Output the [x, y] coordinate of the center of the cell containing the given text.  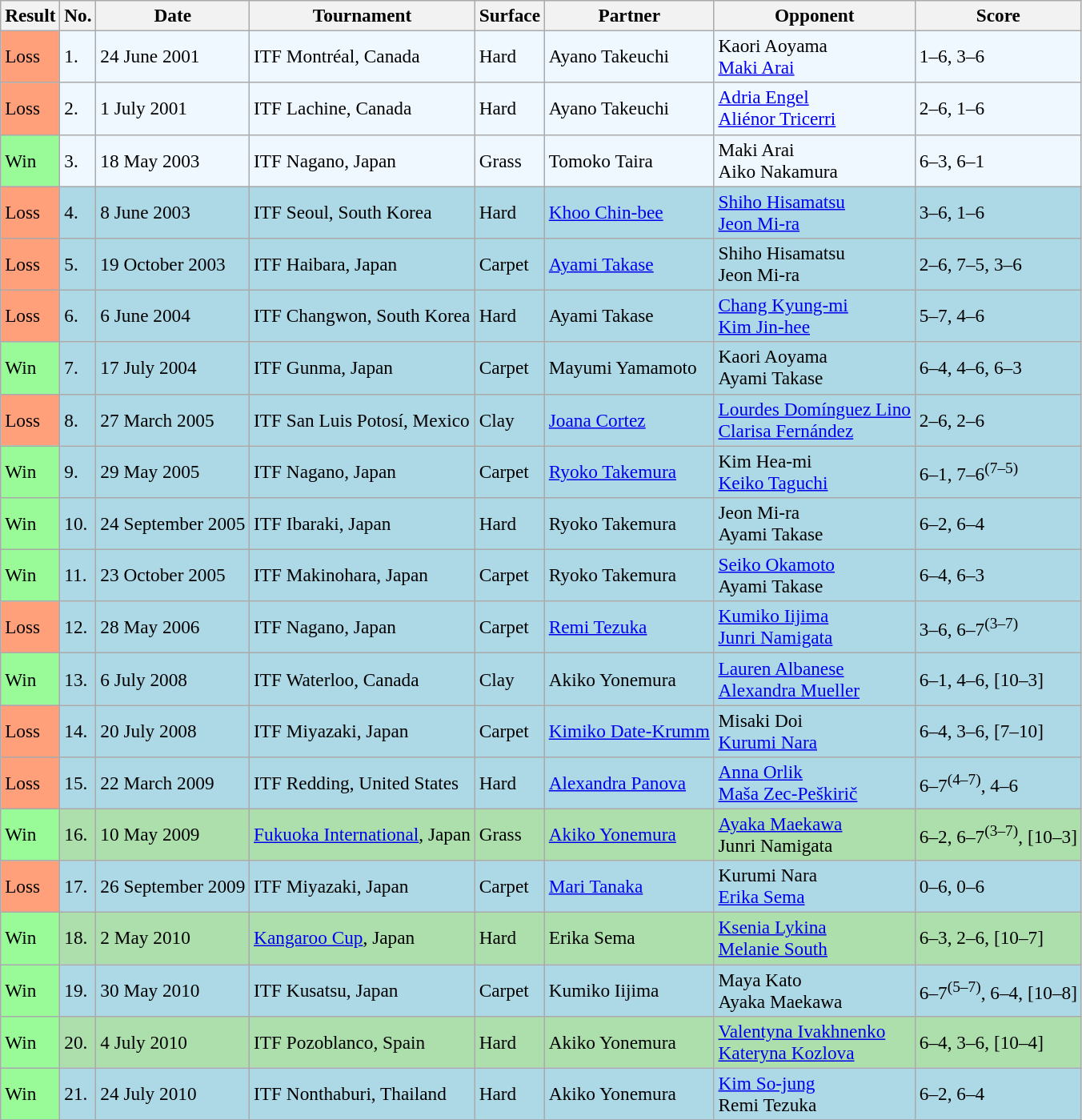
Fukuoka International, Japan [363, 834]
Misaki Doi Kurumi Nara [815, 730]
Partner [629, 15]
Kurumi Nara Erika Sema [815, 887]
Alexandra Panova [629, 783]
8. [78, 419]
Opponent [815, 15]
6–7(5–7), 6–4, [10–8] [998, 990]
6–1, 7–6(7–5) [998, 471]
19. [78, 990]
Khoo Chin-bee [629, 211]
ITF Lachine, Canada [363, 109]
27 March 2005 [173, 419]
4. [78, 211]
24 July 2010 [173, 1094]
20. [78, 1042]
16. [78, 834]
23 October 2005 [173, 575]
6–4, 4–6, 6–3 [998, 368]
ITF Changwon, South Korea [363, 315]
Mayumi Yamamoto [629, 368]
ITF Nonthaburi, Thailand [363, 1094]
26 September 2009 [173, 887]
ITF Seoul, South Korea [363, 211]
3–6, 1–6 [998, 211]
3–6, 6–7(3–7) [998, 628]
Date [173, 15]
Chang Kyung-mi Kim Jin-hee [815, 315]
6–7(4–7), 4–6 [998, 783]
6–1, 4–6, [10–3] [998, 679]
19 October 2003 [173, 264]
Joana Cortez [629, 419]
Kangaroo Cup, Japan [363, 938]
29 May 2005 [173, 471]
5. [78, 264]
1 July 2001 [173, 109]
ITF Kusatsu, Japan [363, 990]
6 June 2004 [173, 315]
24 June 2001 [173, 56]
20 July 2008 [173, 730]
12. [78, 628]
17. [78, 887]
22 March 2009 [173, 783]
18. [78, 938]
3. [78, 160]
17 July 2004 [173, 368]
Kaori Aoyama Maki Arai [815, 56]
Erika Sema [629, 938]
Ksenia Lykina Melanie South [815, 938]
Kumiko Iijima [629, 990]
Kaori Aoyama Ayami Takase [815, 368]
6 July 2008 [173, 679]
ITF Haibara, Japan [363, 264]
No. [78, 15]
24 September 2005 [173, 524]
Jeon Mi-ra Ayami Takase [815, 524]
ITF Redding, United States [363, 783]
Lauren Albanese Alexandra Mueller [815, 679]
7. [78, 368]
Lourdes Domínguez Lino Clarisa Fernández [815, 419]
Kim Hea-mi Keiko Taguchi [815, 471]
10. [78, 524]
Kumiko Iijima Junri Namigata [815, 628]
ITF Montréal, Canada [363, 56]
Tournament [363, 15]
6–4, 3–6, [7–10] [998, 730]
10 May 2009 [173, 834]
6. [78, 315]
Maya Kato Ayaka Maekawa [815, 990]
2. [78, 109]
Tomoko Taira [629, 160]
ITF Waterloo, Canada [363, 679]
ITF Gunma, Japan [363, 368]
Seiko Okamoto Ayami Takase [815, 575]
Surface [509, 15]
Mari Tanaka [629, 887]
14. [78, 730]
Maki Arai Aiko Nakamura [815, 160]
2–6, 1–6 [998, 109]
ITF Makinohara, Japan [363, 575]
Valentyna Ivakhnenko Kateryna Kozlova [815, 1042]
13. [78, 679]
6–4, 6–3 [998, 575]
15. [78, 783]
2–6, 7–5, 3–6 [998, 264]
6–4, 3–6, [10–4] [998, 1042]
18 May 2003 [173, 160]
28 May 2006 [173, 628]
2 May 2010 [173, 938]
6–3, 6–1 [998, 160]
Kimiko Date-Krumm [629, 730]
Ayaka Maekawa Junri Namigata [815, 834]
Anna Orlik Maša Zec-Peškirič [815, 783]
ITF Ibaraki, Japan [363, 524]
1. [78, 56]
ITF San Luis Potosí, Mexico [363, 419]
Remi Tezuka [629, 628]
0–6, 0–6 [998, 887]
Score [998, 15]
Result [30, 15]
11. [78, 575]
4 July 2010 [173, 1042]
2–6, 2–6 [998, 419]
21. [78, 1094]
6–3, 2–6, [10–7] [998, 938]
5–7, 4–6 [998, 315]
30 May 2010 [173, 990]
Kim So-jung Remi Tezuka [815, 1094]
1–6, 3–6 [998, 56]
9. [78, 471]
ITF Pozoblanco, Spain [363, 1042]
Adria Engel Aliénor Tricerri [815, 109]
8 June 2003 [173, 211]
6–2, 6–7(3–7), [10–3] [998, 834]
